Provide the [x, y] coordinate of the cell's center where the given text is located.  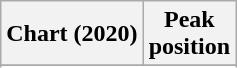
Chart (2020) [72, 34]
Peakposition [189, 34]
